Identify which cell holds the provided text, then report its (x, y) central coordinate. 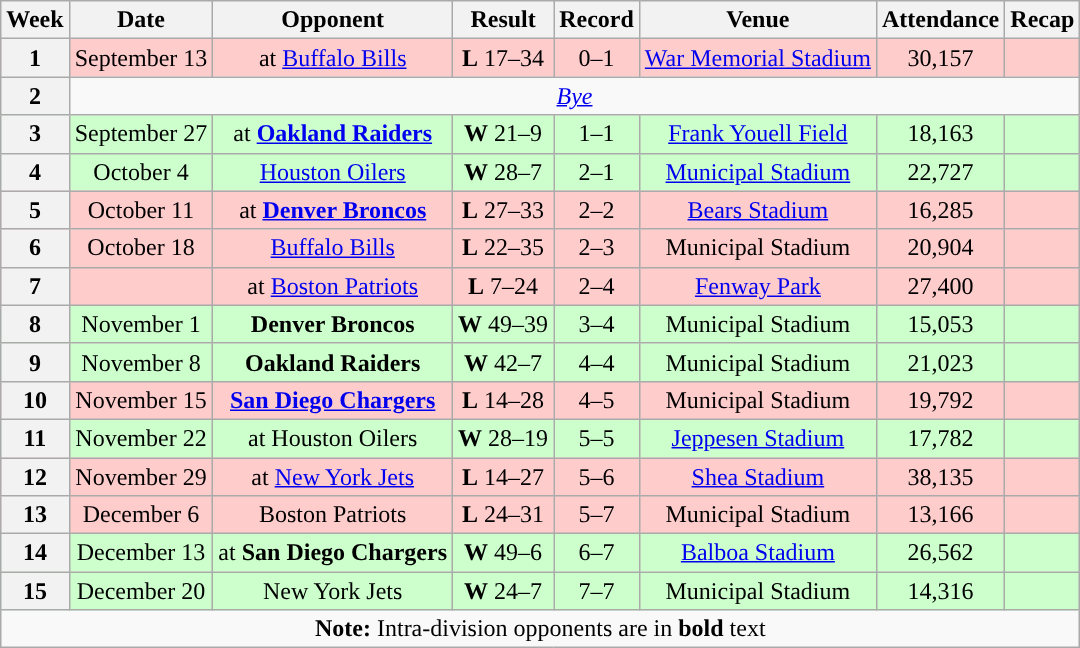
L 22–35 (504, 248)
4–5 (597, 400)
September 13 (141, 58)
W 28–7 (504, 172)
Note: Intra-division opponents are in bold text (540, 629)
Attendance (940, 20)
2–2 (597, 210)
Recap (1042, 20)
W 49–6 (504, 553)
2 (35, 96)
W 49–39 (504, 324)
10 (35, 400)
Opponent (333, 20)
11 (35, 438)
20,904 (940, 248)
October 18 (141, 248)
Bye (574, 96)
38,135 (940, 477)
5–5 (597, 438)
at San Diego Chargers (333, 553)
1 (35, 58)
W 42–7 (504, 362)
San Diego Chargers (333, 400)
5 (35, 210)
November 15 (141, 400)
Houston Oilers (333, 172)
13,166 (940, 515)
18,163 (940, 134)
Shea Stadium (758, 477)
Result (504, 20)
September 27 (141, 134)
3–4 (597, 324)
17,782 (940, 438)
Record (597, 20)
16,285 (940, 210)
L 27–33 (504, 210)
Venue (758, 20)
Boston Patriots (333, 515)
22,727 (940, 172)
November 29 (141, 477)
13 (35, 515)
L 14–27 (504, 477)
8 (35, 324)
3 (35, 134)
7 (35, 286)
L 14–28 (504, 400)
December 6 (141, 515)
L 7–24 (504, 286)
W 28–19 (504, 438)
7–7 (597, 591)
0–1 (597, 58)
2–4 (597, 286)
15 (35, 591)
at Houston Oilers (333, 438)
9 (35, 362)
6–7 (597, 553)
1–1 (597, 134)
L 24–31 (504, 515)
W 21–9 (504, 134)
Fenway Park (758, 286)
4 (35, 172)
30,157 (940, 58)
14 (35, 553)
5–7 (597, 515)
Jeppesen Stadium (758, 438)
19,792 (940, 400)
Balboa Stadium (758, 553)
2–3 (597, 248)
November 1 (141, 324)
Week (35, 20)
Oakland Raiders (333, 362)
L 17–34 (504, 58)
Date (141, 20)
at New York Jets (333, 477)
14,316 (940, 591)
5–6 (597, 477)
4–4 (597, 362)
December 20 (141, 591)
2–1 (597, 172)
October 11 (141, 210)
15,053 (940, 324)
Bears Stadium (758, 210)
26,562 (940, 553)
12 (35, 477)
December 13 (141, 553)
6 (35, 248)
October 4 (141, 172)
Frank Youell Field (758, 134)
Buffalo Bills (333, 248)
21,023 (940, 362)
New York Jets (333, 591)
W 24–7 (504, 591)
at Oakland Raiders (333, 134)
Denver Broncos (333, 324)
at Buffalo Bills (333, 58)
27,400 (940, 286)
at Boston Patriots (333, 286)
War Memorial Stadium (758, 58)
November 8 (141, 362)
November 22 (141, 438)
at Denver Broncos (333, 210)
